Capture the cell that displays the provided text and extract its (x, y) central coordinate. 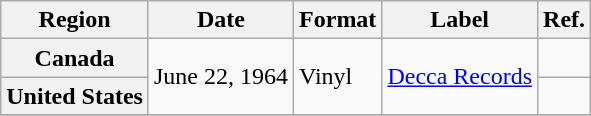
Canada (75, 58)
Region (75, 20)
Label (460, 20)
Decca Records (460, 77)
Date (220, 20)
Format (338, 20)
Ref. (564, 20)
June 22, 1964 (220, 77)
United States (75, 96)
Vinyl (338, 77)
